Search for the cell housing the specified text and yield its (x, y) center coordinate. 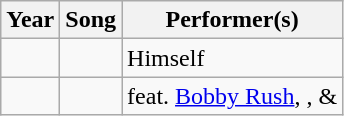
Year (30, 20)
Song (91, 20)
Himself (232, 58)
feat. Bobby Rush, , & (232, 96)
Performer(s) (232, 20)
